Extract the (x, y) coordinate from the center of the cell holding the provided text.  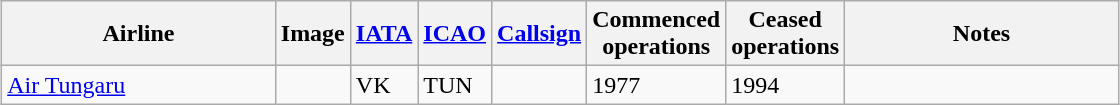
1994 (786, 85)
Air Tungaru (139, 85)
TUN (455, 85)
VK (384, 85)
IATA (384, 34)
Airline (139, 34)
1977 (656, 85)
ICAO (455, 34)
Commencedoperations (656, 34)
Callsign (540, 34)
Image (312, 34)
Ceasedoperations (786, 34)
Notes (982, 34)
